Scan for the cell matching the given text and deliver its (x, y) coordinate at center. 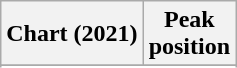
Peakposition (189, 34)
Chart (2021) (72, 34)
